Identify which cell holds the provided text, then report its (x, y) central coordinate. 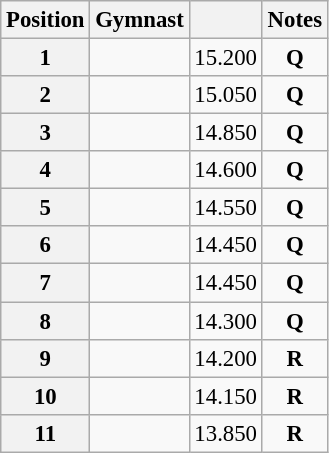
4 (46, 170)
Notes (294, 20)
6 (46, 245)
Gymnast (140, 20)
1 (46, 58)
15.200 (226, 58)
2 (46, 95)
11 (46, 433)
14.150 (226, 396)
7 (46, 283)
9 (46, 358)
5 (46, 208)
14.600 (226, 170)
14.200 (226, 358)
13.850 (226, 433)
14.550 (226, 208)
14.850 (226, 133)
15.050 (226, 95)
8 (46, 321)
14.300 (226, 321)
3 (46, 133)
Position (46, 20)
10 (46, 396)
